Pinpoint the cell where the given text exists, returning its [X, Y] midpoint coordinate. 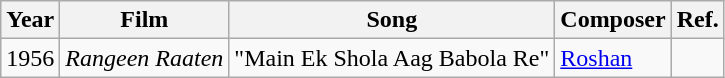
Film [144, 20]
Composer [613, 20]
Song [392, 20]
1956 [30, 58]
"Main Ek Shola Aag Babola Re" [392, 58]
Roshan [613, 58]
Year [30, 20]
Rangeen Raaten [144, 58]
Ref. [698, 20]
